Provide the (x, y) coordinate of the cell's center where the given text is located.  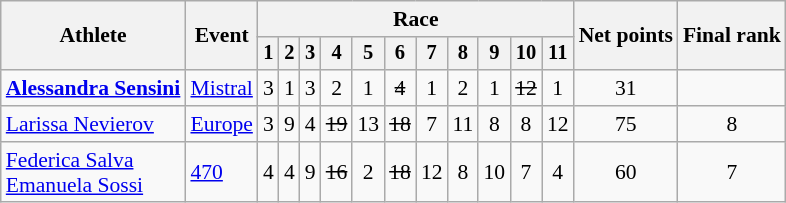
6 (400, 54)
Event (221, 36)
75 (626, 124)
16 (337, 172)
470 (221, 172)
Larissa Nevierov (94, 124)
19 (337, 124)
Net points (626, 36)
Mistral (221, 88)
Final rank (732, 36)
Race (416, 19)
13 (368, 124)
Europe (221, 124)
Alessandra Sensini (94, 88)
Federica SalvaEmanuela Sossi (94, 172)
5 (368, 54)
Athlete (94, 36)
60 (626, 172)
31 (626, 88)
